Pinpoint the cell where the given text exists, returning its (x, y) midpoint coordinate. 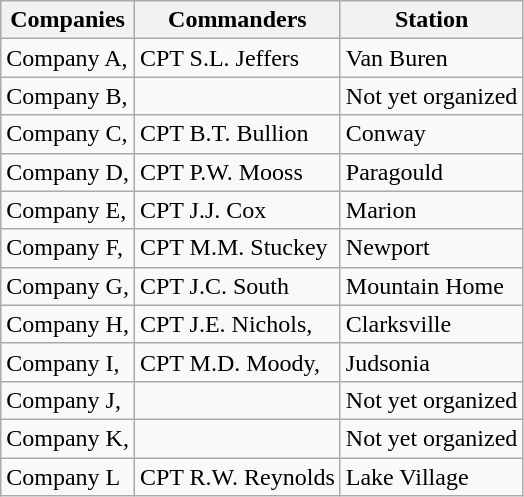
Company G, (68, 286)
CPT S.L. Jeffers (237, 58)
CPT M.M. Stuckey (237, 248)
Company J, (68, 400)
CPT M.D. Moody, (237, 362)
Lake Village (432, 477)
Marion (432, 210)
Company K, (68, 438)
Conway (432, 134)
Station (432, 20)
Company H, (68, 324)
Company F, (68, 248)
Company E, (68, 210)
Judsonia (432, 362)
Commanders (237, 20)
CPT R.W. Reynolds (237, 477)
Companies (68, 20)
Paragould (432, 172)
Van Buren (432, 58)
CPT J.C. South (237, 286)
Company L (68, 477)
CPT P.W. Mooss (237, 172)
Company I, (68, 362)
Mountain Home (432, 286)
CPT J.E. Nichols, (237, 324)
Clarksville (432, 324)
Company A, (68, 58)
Company C, (68, 134)
CPT B.T. Bullion (237, 134)
Company D, (68, 172)
CPT J.J. Cox (237, 210)
Company B, (68, 96)
Newport (432, 248)
